Output the [X, Y] coordinate of the center of the cell containing the given text.  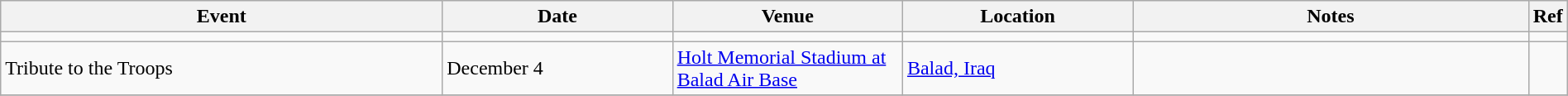
December 4 [557, 68]
Date [557, 17]
Balad, Iraq [1017, 68]
Notes [1331, 17]
Venue [787, 17]
Holt Memorial Stadium at Balad Air Base [787, 68]
Ref [1548, 17]
Event [222, 17]
Tribute to the Troops [222, 68]
Location [1017, 17]
